Capture the cell that displays the provided text and extract its (x, y) central coordinate. 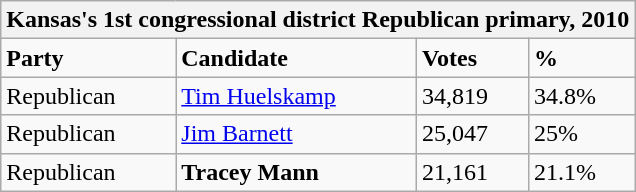
25,047 (472, 134)
25% (581, 134)
Tracey Mann (296, 172)
Votes (472, 58)
21,161 (472, 172)
34,819 (472, 96)
Kansas's 1st congressional district Republican primary, 2010 (318, 20)
% (581, 58)
Tim Huelskamp (296, 96)
Jim Barnett (296, 134)
Candidate (296, 58)
34.8% (581, 96)
Party (88, 58)
21.1% (581, 172)
